Extract the (x, y) coordinate from the center of the cell holding the provided text.  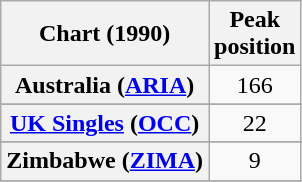
Peakposition (254, 34)
UK Singles (OCC) (105, 123)
Australia (ARIA) (105, 85)
Chart (1990) (105, 34)
22 (254, 123)
Zimbabwe (ZIMA) (105, 161)
9 (254, 161)
166 (254, 85)
